Pinpoint the cell where the given text exists, returning its (x, y) midpoint coordinate. 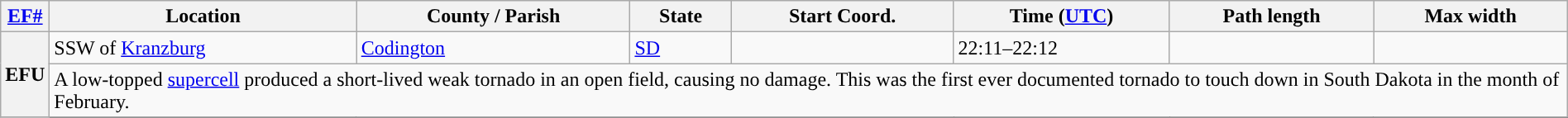
SSW of Kranzburg (203, 48)
Time (UTC) (1062, 17)
Codington (493, 48)
Start Coord. (842, 17)
Location (203, 17)
Max width (1470, 17)
Path length (1272, 17)
County / Parish (493, 17)
22:11–22:12 (1062, 48)
EFU (25, 74)
State (681, 17)
SD (681, 48)
EF# (25, 17)
